Scan for the cell matching the given text and deliver its (x, y) coordinate at center. 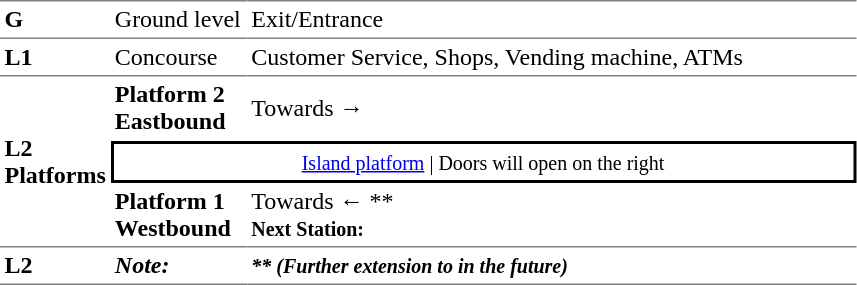
Ground level (178, 20)
Exit/Entrance (552, 20)
Platform 2Eastbound (178, 108)
Island platform | Doors will open on the right (483, 162)
Customer Service, Shops, Vending machine, ATMs (552, 58)
L1 (55, 58)
Concourse (178, 58)
L2Platforms (55, 162)
Towards → (552, 108)
G (55, 20)
Towards ← **Next Station: (552, 215)
Platform 1Westbound (178, 215)
